Identify which cell holds the provided text, then report its (x, y) central coordinate. 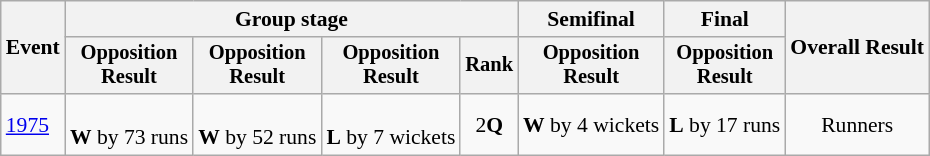
2Q (489, 124)
L by 17 runs (724, 124)
W by 73 runs (129, 124)
W by 4 wickets (591, 124)
W by 52 runs (257, 124)
Semifinal (591, 19)
Group stage (292, 19)
Runners (857, 124)
Overall Result (857, 48)
Final (724, 19)
L by 7 wickets (390, 124)
1975 (33, 124)
Rank (489, 66)
Event (33, 48)
